Return the (x, y) coordinate for the center point of the cell that contains the specified text.  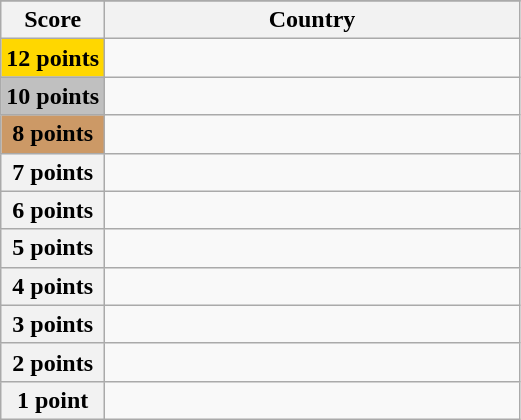
5 points (53, 248)
7 points (53, 172)
6 points (53, 210)
3 points (53, 324)
12 points (53, 58)
Country (312, 20)
Score (53, 20)
1 point (53, 400)
2 points (53, 362)
8 points (53, 134)
10 points (53, 96)
4 points (53, 286)
